From the cell containing the given text, extract its center point as (x, y) coordinate. 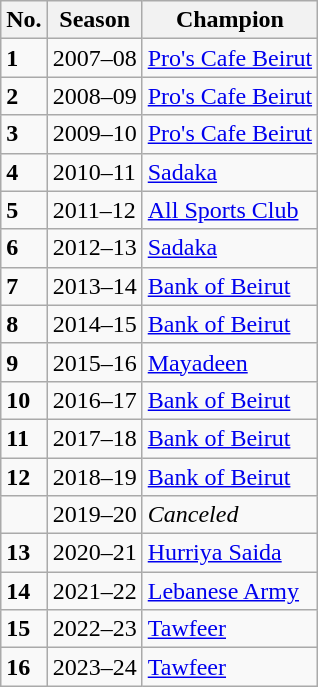
Champion (230, 20)
2014–15 (94, 324)
6 (24, 248)
8 (24, 324)
4 (24, 172)
15 (24, 629)
12 (24, 477)
16 (24, 667)
13 (24, 553)
2011–12 (94, 210)
2008–09 (94, 96)
2 (24, 96)
2018–19 (94, 477)
2023–24 (94, 667)
2017–18 (94, 438)
2021–22 (94, 591)
2009–10 (94, 134)
No. (24, 20)
2012–13 (94, 248)
3 (24, 134)
Canceled (230, 515)
2013–14 (94, 286)
Mayadeen (230, 362)
1 (24, 58)
14 (24, 591)
Season (94, 20)
2022–23 (94, 629)
10 (24, 400)
All Sports Club (230, 210)
Lebanese Army (230, 591)
2010–11 (94, 172)
9 (24, 362)
5 (24, 210)
2015–16 (94, 362)
7 (24, 286)
2020–21 (94, 553)
11 (24, 438)
2019–20 (94, 515)
2007–08 (94, 58)
2016–17 (94, 400)
Hurriya Saida (230, 553)
